Return the [x, y] coordinate for the center point of the cell that contains the specified text.  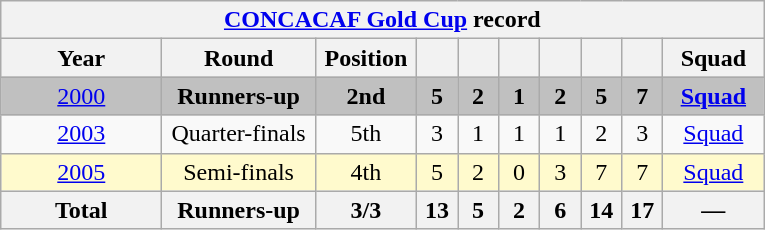
6 [560, 210]
2005 [82, 172]
4th [366, 172]
— [714, 210]
2000 [82, 96]
14 [602, 210]
Total [82, 210]
0 [520, 172]
2003 [82, 134]
Year [82, 58]
17 [642, 210]
Semi-finals [239, 172]
CONCACAF Gold Cup record [382, 20]
2nd [366, 96]
Position [366, 58]
3/3 [366, 210]
Quarter-finals [239, 134]
13 [436, 210]
5th [366, 134]
Round [239, 58]
